Capture the cell that displays the provided text and extract its (x, y) central coordinate. 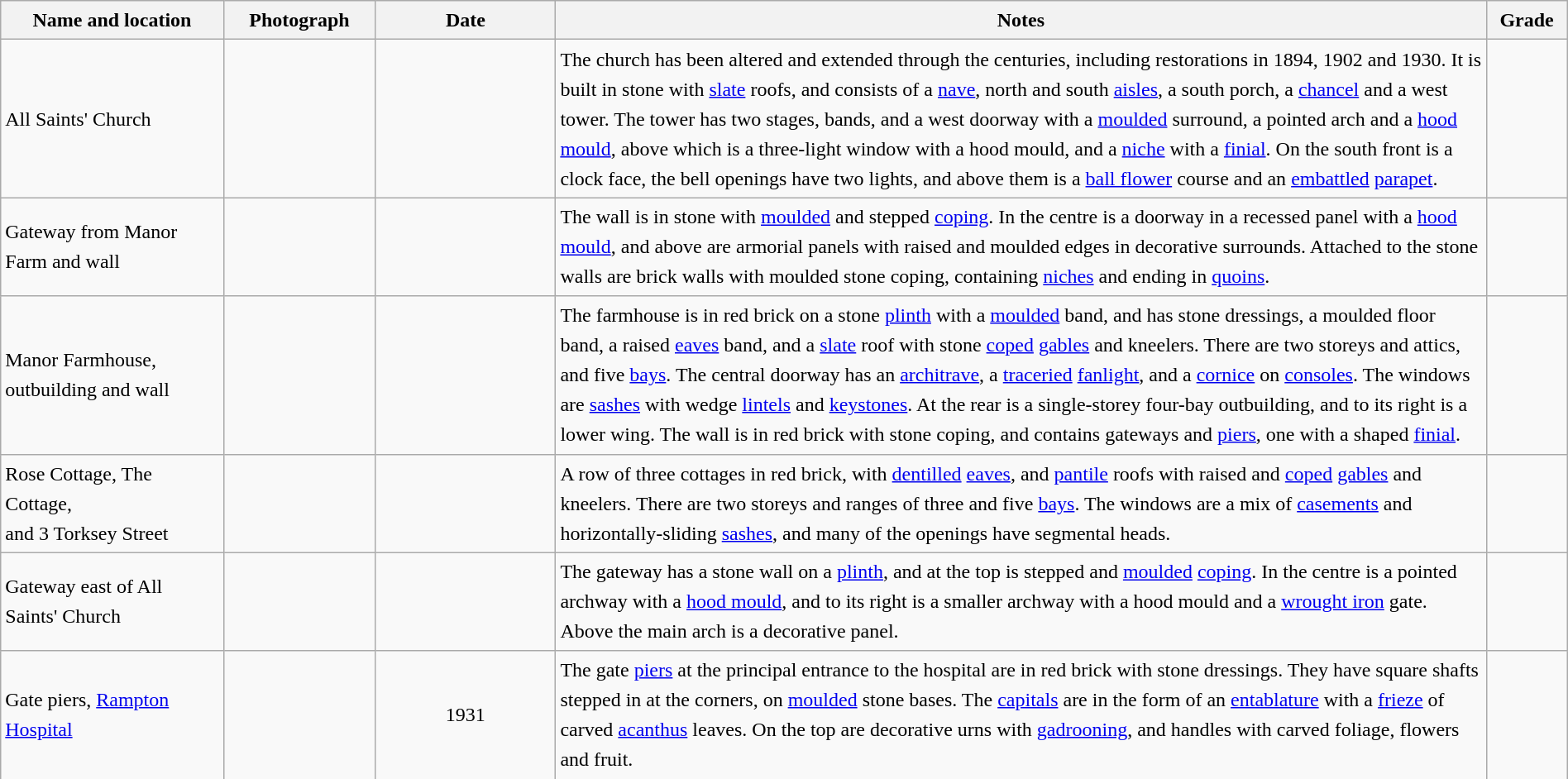
1931 (466, 714)
Rose Cottage, The Cottage,and 3 Torksey Street (112, 503)
All Saints' Church (112, 119)
Manor Farmhouse, outbuilding and wall (112, 375)
Gateway east of All Saints' Church (112, 602)
Grade (1527, 20)
Name and location (112, 20)
Gateway from Manor Farm and wall (112, 246)
Gate piers, Rampton Hospital (112, 714)
Notes (1021, 20)
Date (466, 20)
Photograph (299, 20)
